Return the (x, y) coordinate for the center point of the cell that contains the specified text.  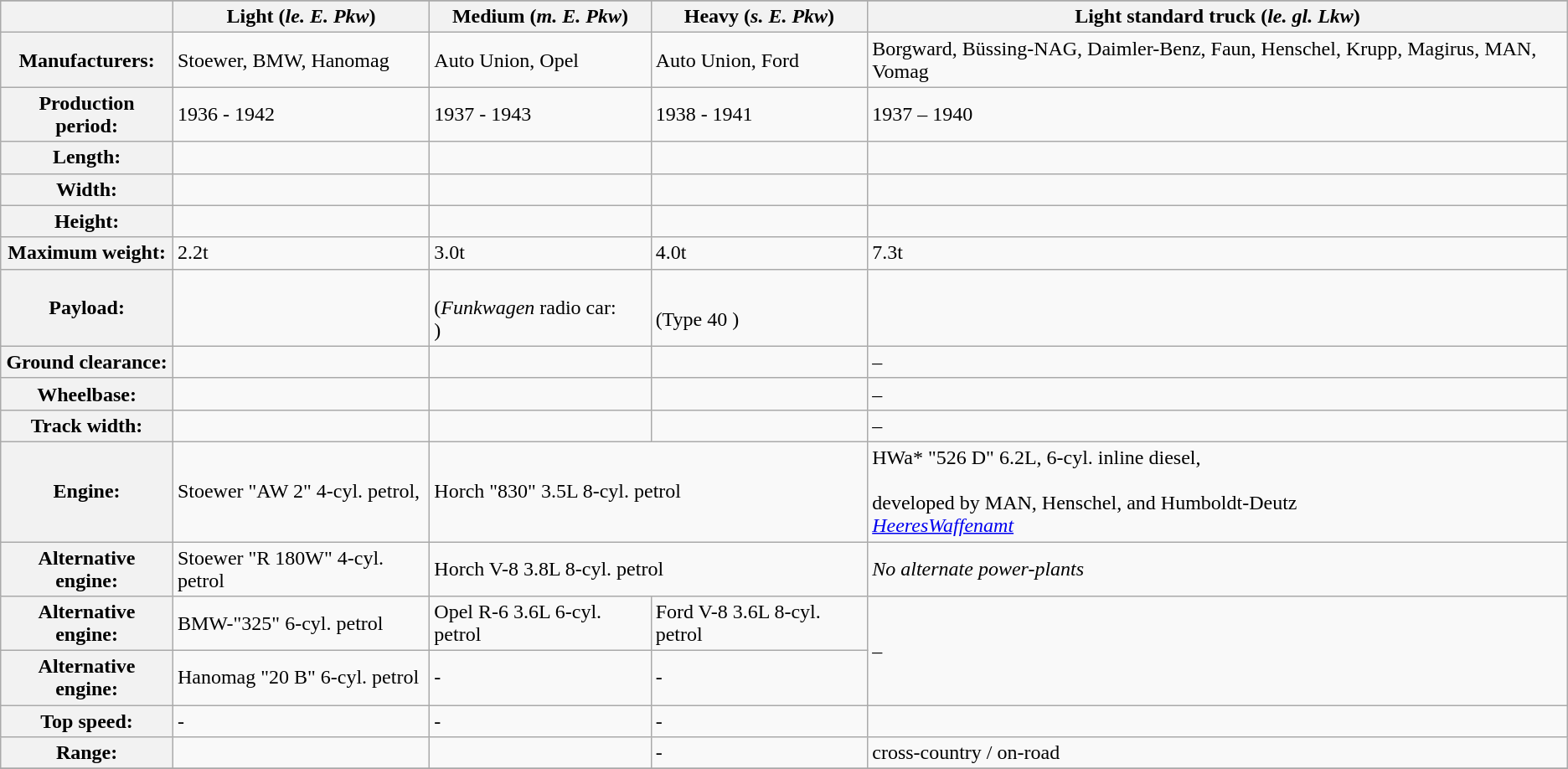
(Type 40 ) (759, 307)
cross-country / on-road (1218, 753)
Auto Union, Opel (540, 60)
1938 - 1941 (759, 114)
Width: (87, 189)
Engine: (87, 491)
Heavy (s. E. Pkw) (759, 17)
Stoewer, BMW, Hanomag (301, 60)
Hanomag "20 B" 6-cyl. petrol (301, 679)
2.2t (301, 253)
No alternate power-plants (1218, 568)
Opel R-6 3.6L 6-cyl. petrol (540, 623)
Ground clearance: (87, 362)
1936 - 1942 (301, 114)
Stoewer "AW 2" 4-cyl. petrol, (301, 491)
Range: (87, 753)
Horch "830" 3.5L 8-cyl. petrol (648, 491)
Borgward, Büssing-NAG, Daimler-Benz, Faun, Henschel, Krupp, Magirus, MAN, Vomag (1218, 60)
4.0t (759, 253)
Production period: (87, 114)
Height: (87, 221)
Wheelbase: (87, 394)
Auto Union, Ford (759, 60)
(Funkwagen radio car: ) (540, 307)
Maximum weight: (87, 253)
Ford V-8 3.6L 8-cyl. petrol (759, 623)
Payload: (87, 307)
Length: (87, 157)
1937 – 1940 (1218, 114)
7.3t (1218, 253)
Light (le. E. Pkw) (301, 17)
Light standard truck (le. gl. Lkw) (1218, 17)
Medium (m. E. Pkw) (540, 17)
3.0t (540, 253)
1937 - 1943 (540, 114)
HWa* "526 D" 6.2L, 6-cyl. inline diesel, developed by MAN, Henschel, and Humboldt-Deutz HeeresWaffenamt (1218, 491)
Manufacturers: (87, 60)
Horch V-8 3.8L 8-cyl. petrol (648, 568)
Track width: (87, 426)
BMW-"325" 6-cyl. petrol (301, 623)
Top speed: (87, 721)
Stoewer "R 180W" 4-cyl. petrol (301, 568)
